Return (X, Y) of the center of cell containing provided text 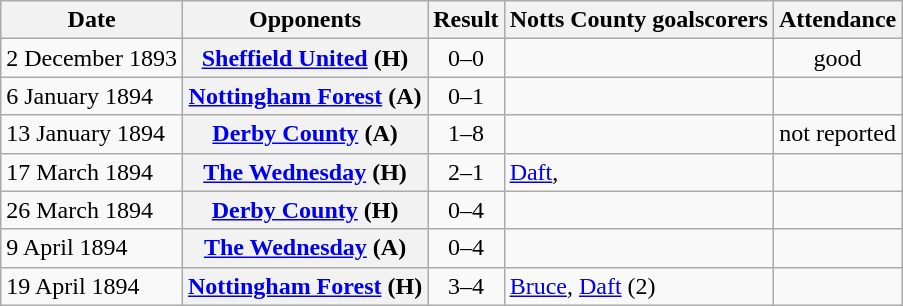
Attendance (837, 20)
Result (466, 20)
0–0 (466, 58)
13 January 1894 (92, 134)
Bruce, Daft (2) (638, 286)
17 March 1894 (92, 172)
Date (92, 20)
Derby County (H) (304, 210)
Derby County (A) (304, 134)
Opponents (304, 20)
not reported (837, 134)
The Wednesday (A) (304, 248)
9 April 1894 (92, 248)
3–4 (466, 286)
2–1 (466, 172)
19 April 1894 (92, 286)
2 December 1893 (92, 58)
26 March 1894 (92, 210)
Nottingham Forest (A) (304, 96)
0–1 (466, 96)
Daft, (638, 172)
Nottingham Forest (H) (304, 286)
Sheffield United (H) (304, 58)
1–8 (466, 134)
Notts County goalscorers (638, 20)
The Wednesday (H) (304, 172)
6 January 1894 (92, 96)
good (837, 58)
